Capture the cell that displays the provided text and extract its (x, y) central coordinate. 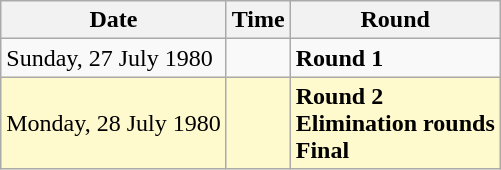
Round 1 (395, 58)
Date (114, 20)
Monday, 28 July 1980 (114, 123)
Time (258, 20)
Sunday, 27 July 1980 (114, 58)
Round (395, 20)
Round 2Elimination roundsFinal (395, 123)
